Search for the cell housing the specified text and yield its [x, y] center coordinate. 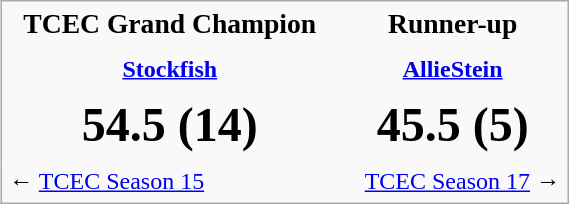
← TCEC Season 15 [170, 182]
54.5 (14) [170, 125]
Runner-up [453, 24]
AllieStein [453, 69]
TCEC Season 17 → [453, 182]
TCEC Grand Champion [170, 24]
45.5 (5) [453, 125]
Stockfish [170, 69]
